Extract the [X, Y] coordinate from the center of the cell holding the provided text.  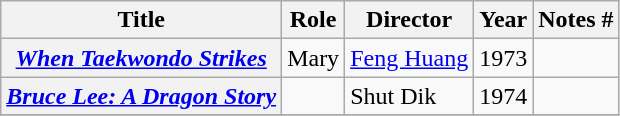
1973 [504, 58]
Title [142, 20]
Feng Huang [410, 58]
Director [410, 20]
Role [314, 20]
Year [504, 20]
Bruce Lee: A Dragon Story [142, 96]
Mary [314, 58]
When Taekwondo Strikes [142, 58]
Notes # [576, 20]
1974 [504, 96]
Shut Dik [410, 96]
